Capture the cell that displays the provided text and extract its (x, y) central coordinate. 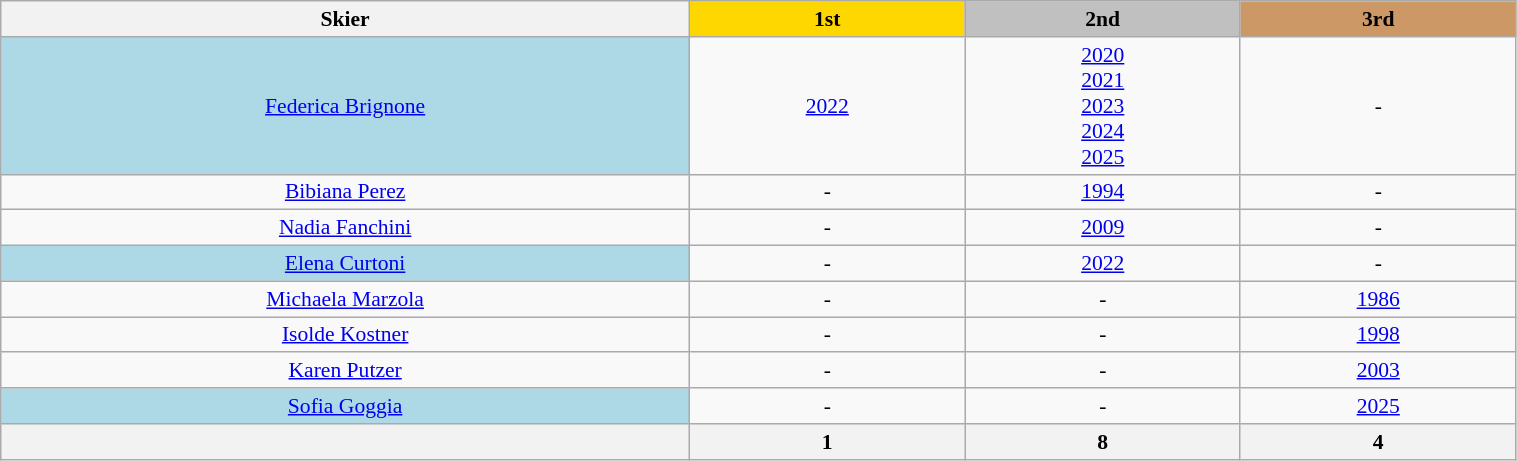
1986 (1378, 299)
1994 (1102, 192)
Isolde Kostner (346, 335)
3rd (1378, 19)
20202021202320242025 (1102, 106)
8 (1102, 442)
Elena Curtoni (346, 264)
Sofia Goggia (346, 406)
Karen Putzer (346, 371)
1 (828, 442)
2nd (1102, 19)
Skier (346, 19)
2025 (1378, 406)
1st (828, 19)
2009 (1102, 228)
Federica Brignone (346, 106)
Nadia Fanchini (346, 228)
Bibiana Perez (346, 192)
2003 (1378, 371)
4 (1378, 442)
1998 (1378, 335)
Michaela Marzola (346, 299)
